Detect which cell encompasses the target text, then output its [X, Y] center coordinate. 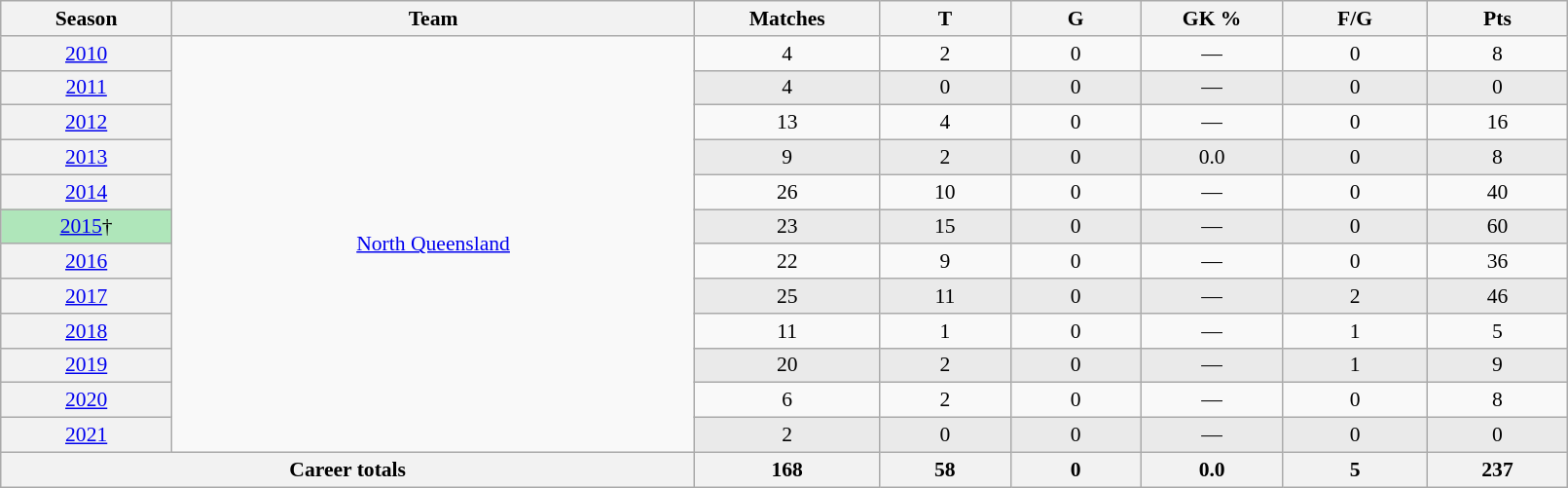
2010 [87, 54]
23 [787, 227]
10 [945, 192]
2021 [87, 435]
15 [945, 227]
2014 [87, 192]
20 [787, 365]
26 [787, 192]
2016 [87, 262]
2018 [87, 331]
Matches [787, 19]
40 [1497, 192]
60 [1497, 227]
2015† [87, 227]
GK % [1212, 19]
North Queensland [434, 244]
2020 [87, 400]
Pts [1497, 19]
Season [87, 19]
6 [787, 400]
Career totals [348, 469]
G [1076, 19]
2019 [87, 365]
2012 [87, 123]
2011 [87, 88]
Team [434, 19]
46 [1497, 296]
13 [787, 123]
25 [787, 296]
2013 [87, 158]
36 [1497, 262]
T [945, 19]
58 [945, 469]
22 [787, 262]
16 [1497, 123]
168 [787, 469]
2017 [87, 296]
F/G [1355, 19]
237 [1497, 469]
